Scan for the cell matching the given text and deliver its (X, Y) coordinate at center. 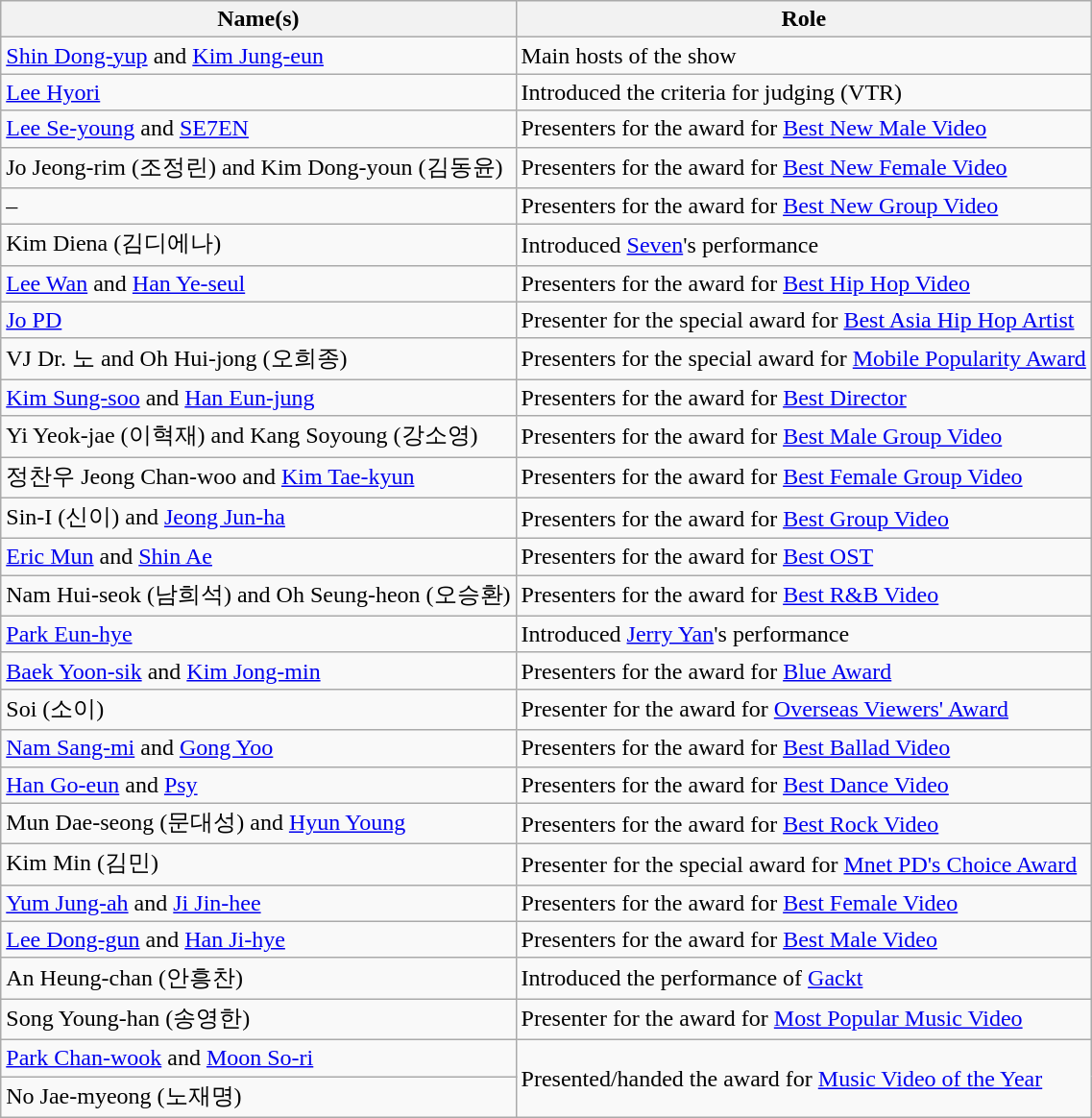
Presenter for the award for Most Popular Music Video (803, 1020)
Lee Se-young and SE7EN (258, 129)
Presenters for the award for Best Ballad Video (803, 748)
Presenters for the special award for Mobile Popularity Award (803, 359)
Yi Yeok-jae (이혁재) and Kang Soyoung (강소영) (258, 436)
Presenter for the special award for Best Asia Hip Hop Artist (803, 320)
Soi (소이) (258, 709)
정찬우 Jeong Chan-woo and Kim Tae-kyun (258, 478)
Presenter for the special award for Mnet PD's Choice Award (803, 864)
Lee Hyori (258, 92)
Presenters for the award for Best Hip Hop Video (803, 283)
Kim Sung-soo and Han Eun-jung (258, 398)
No Jae-myeong (노재명) (258, 1097)
Presenters for the award for Best New Female Video (803, 167)
Kim Diena (김디에나) (258, 246)
Sin-I (신이) and Jeong Jun-ha (258, 519)
Presenters for the award for Best Male Group Video (803, 436)
Baek Yoon-sik and Kim Jong-min (258, 670)
Lee Wan and Han Ye-seul (258, 283)
Mun Dae-seong (문대성) and Hyun Young (258, 824)
Lee Dong-gun and Han Ji-hye (258, 939)
Introduced the criteria for judging (VTR) (803, 92)
Nam Hui-seok (남희석) and Oh Seung-heon (오승환) (258, 595)
Eric Mun and Shin Ae (258, 557)
Presenters for the award for Best New Male Video (803, 129)
Presenters for the award for Best R&B Video (803, 595)
Han Go-eun and Psy (258, 785)
Introduced Jerry Yan's performance (803, 634)
Presenters for the award for Best OST (803, 557)
Main hosts of the show (803, 56)
Jo PD (258, 320)
Name(s) (258, 19)
Presenters for the award for Best Director (803, 398)
– (258, 207)
Introduced the performance of Gackt (803, 978)
Presenters for the award for Blue Award (803, 670)
Park Eun-hye (258, 634)
Yum Jung-ah and Ji Jin-hee (258, 903)
Presenters for the award for Best Dance Video (803, 785)
Presenters for the award for Best Female Group Video (803, 478)
VJ Dr. 노 and Oh Hui-jong (오희종) (258, 359)
Jo Jeong-rim (조정린) and Kim Dong-youn (김동윤) (258, 167)
Nam Sang-mi and Gong Yoo (258, 748)
Presenters for the award for Best New Group Video (803, 207)
Shin Dong-yup and Kim Jung-eun (258, 56)
Park Chan-wook and Moon So-ri (258, 1057)
Introduced Seven's performance (803, 246)
Role (803, 19)
Presenter for the award for Overseas Viewers' Award (803, 709)
An Heung-chan (안흥찬) (258, 978)
Presenters for the award for Best Group Video (803, 519)
Presenters for the award for Best Rock Video (803, 824)
Presenters for the award for Best Female Video (803, 903)
Kim Min (김민) (258, 864)
Presenters for the award for Best Male Video (803, 939)
Presented/handed the award for Music Video of the Year (803, 1078)
Song Young-han (송영한) (258, 1020)
